Output the [X, Y] coordinate of the center of the cell containing the given text.  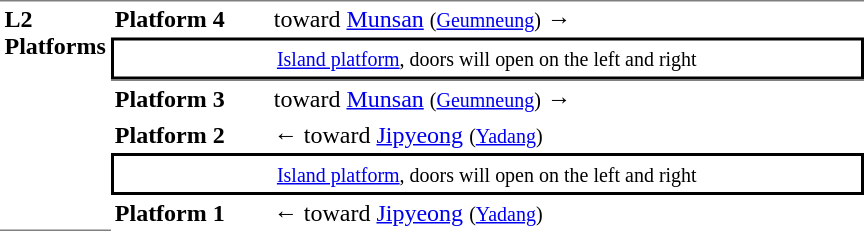
Platform 3 [190, 99]
L2Platforms [55, 116]
Platform 1 [190, 213]
Platform 4 [190, 19]
Platform 2 [190, 135]
